Extract the [X, Y] coordinate from the center of the cell holding the provided text.  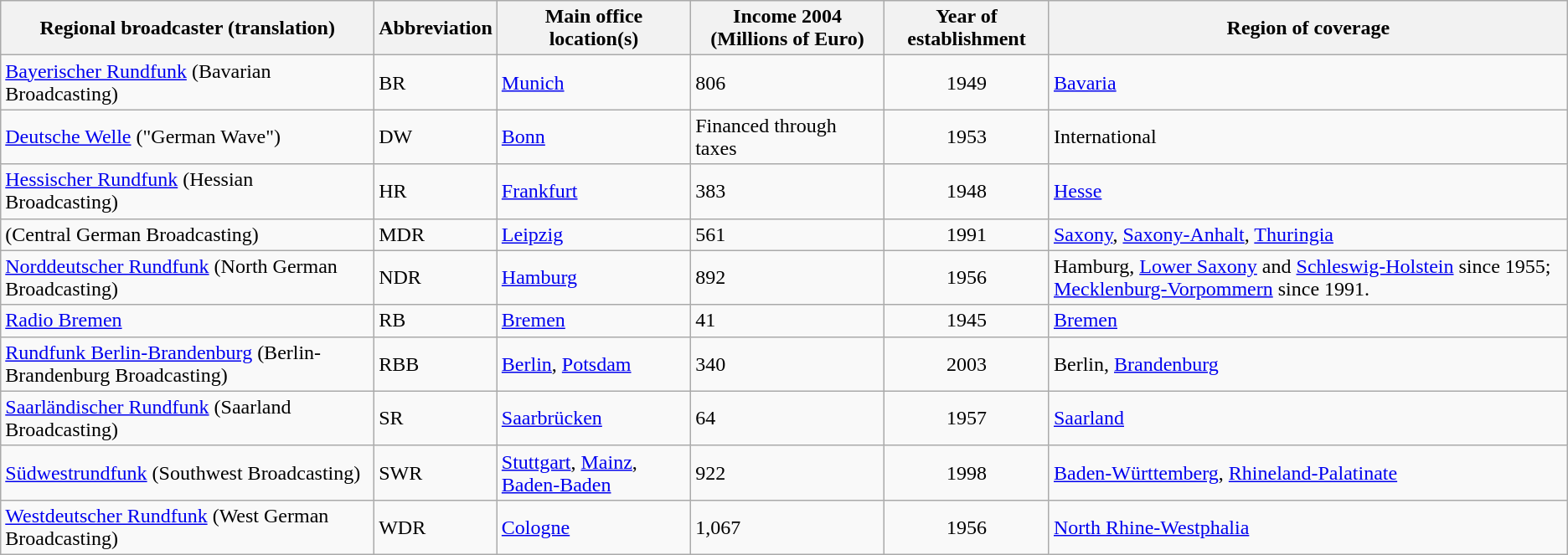
Stuttgart, Mainz, Baden-Baden [593, 472]
64 [787, 419]
Hamburg [593, 278]
Financed through taxes [787, 137]
340 [787, 363]
1949 [967, 82]
1991 [967, 234]
Income 2004 (Millions of Euro) [787, 28]
Norddeutscher Rundfunk (North German Broadcasting) [188, 278]
Bayerischer Rundfunk (Bavarian Broadcasting) [188, 82]
Radio Bremen [188, 321]
International [1308, 137]
Regional broadcaster (translation) [188, 28]
1948 [967, 191]
RBB [436, 363]
MDR [436, 234]
806 [787, 82]
Hamburg, Lower Saxony and Schleswig-Holstein since 1955; Mecklenburg-Vorpommern since 1991. [1308, 278]
1998 [967, 472]
HR [436, 191]
RB [436, 321]
DW [436, 137]
Munich [593, 82]
561 [787, 234]
Saarbrücken [593, 419]
Frankfurt [593, 191]
Region of coverage [1308, 28]
Cologne [593, 527]
1945 [967, 321]
Bonn [593, 137]
SWR [436, 472]
1,067 [787, 527]
Berlin, Potsdam [593, 363]
1957 [967, 419]
Hessischer Rundfunk (Hessian Broadcasting) [188, 191]
SR [436, 419]
Deutsche Welle ("German Wave") [188, 137]
Baden-Württemberg, Rhineland-Palatinate [1308, 472]
Main office location(s) [593, 28]
1953 [967, 137]
922 [787, 472]
Rundfunk Berlin-Brandenburg (Berlin-Brandenburg Broadcasting) [188, 363]
Saxony, Saxony-Anhalt, Thuringia [1308, 234]
2003 [967, 363]
WDR [436, 527]
Hesse [1308, 191]
North Rhine-Westphalia [1308, 527]
Abbreviation [436, 28]
BR [436, 82]
383 [787, 191]
Westdeutscher Rundfunk (West German Broadcasting) [188, 527]
Südwestrundfunk (Southwest Broadcasting) [188, 472]
Bavaria [1308, 82]
Leipzig [593, 234]
Year of establishment [967, 28]
41 [787, 321]
Berlin, Brandenburg [1308, 363]
(Central German Broadcasting) [188, 234]
892 [787, 278]
Saarländischer Rundfunk (Saarland Broadcasting) [188, 419]
Saarland [1308, 419]
NDR [436, 278]
